Extract the [X, Y] coordinate from the center of the cell holding the provided text.  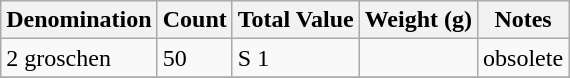
Count [194, 20]
Total Value [296, 20]
Notes [524, 20]
Weight (g) [418, 20]
obsolete [524, 58]
S 1 [296, 58]
Denomination [79, 20]
2 groschen [79, 58]
50 [194, 58]
